Provide the [X, Y] coordinate of the cell's center where the given text is located.  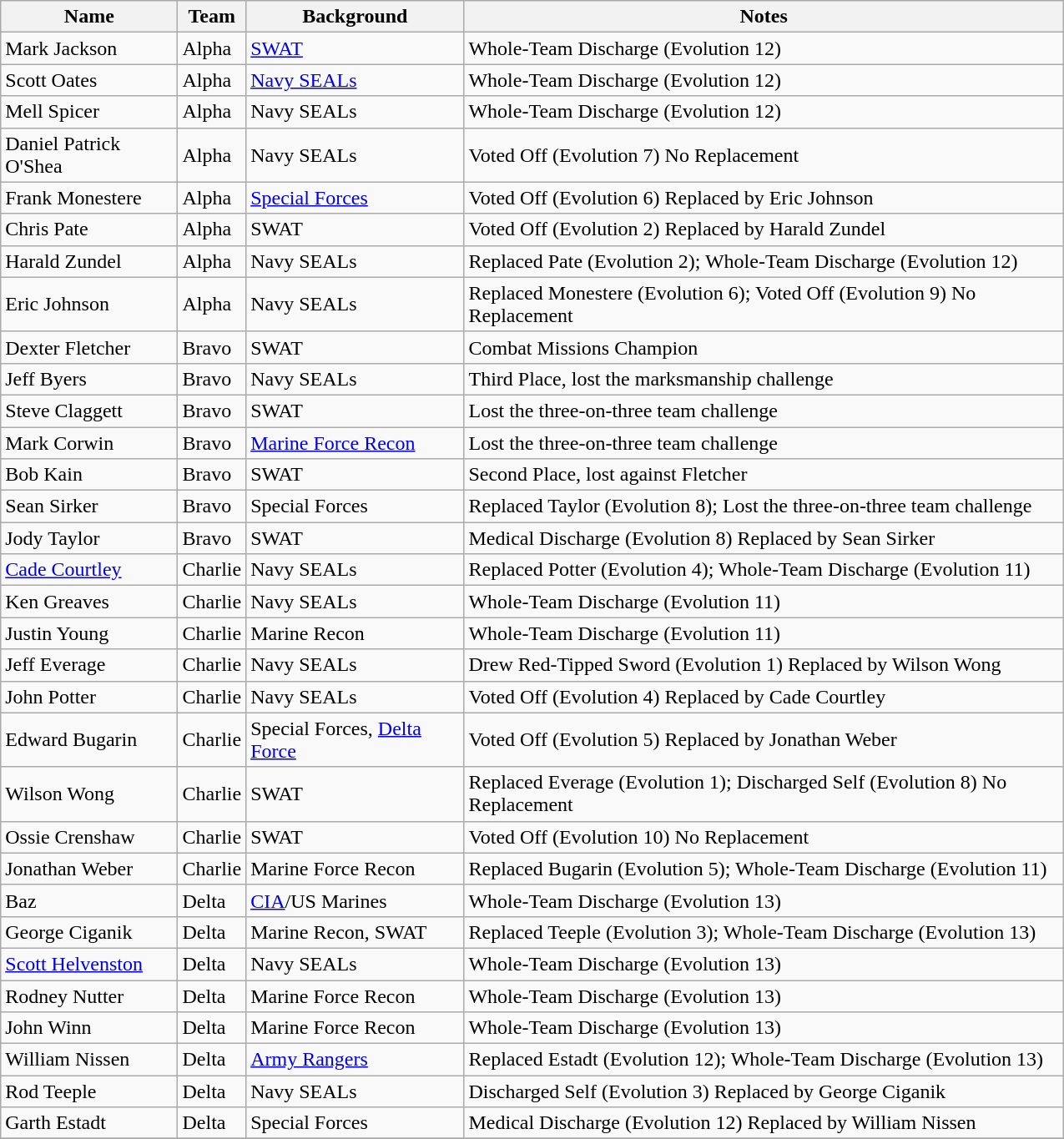
John Winn [89, 1028]
Marine Recon, SWAT [356, 932]
Army Rangers [356, 1060]
Frank Monestere [89, 198]
John Potter [89, 697]
Voted Off (Evolution 4) Replaced by Cade Courtley [764, 697]
Drew Red-Tipped Sword (Evolution 1) Replaced by Wilson Wong [764, 665]
George Ciganik [89, 932]
Replaced Teeple (Evolution 3); Whole-Team Discharge (Evolution 13) [764, 932]
Medical Discharge (Evolution 12) Replaced by William Nissen [764, 1123]
Wilson Wong [89, 794]
Replaced Monestere (Evolution 6); Voted Off (Evolution 9) No Replacement [764, 304]
Mark Jackson [89, 48]
Harald Zundel [89, 261]
Name [89, 17]
CIA/US Marines [356, 900]
Replaced Potter (Evolution 4); Whole-Team Discharge (Evolution 11) [764, 570]
Justin Young [89, 633]
Scott Helvenston [89, 964]
Mell Spicer [89, 112]
Cade Courtley [89, 570]
Medical Discharge (Evolution 8) Replaced by Sean Sirker [764, 538]
Second Place, lost against Fletcher [764, 475]
Rod Teeple [89, 1091]
Mark Corwin [89, 443]
Sean Sirker [89, 507]
Jonathan Weber [89, 869]
Replaced Everage (Evolution 1); Discharged Self (Evolution 8) No Replacement [764, 794]
Dexter Fletcher [89, 347]
Replaced Taylor (Evolution 8); Lost the three-on-three team challenge [764, 507]
Voted Off (Evolution 2) Replaced by Harald Zundel [764, 229]
Voted Off (Evolution 5) Replaced by Jonathan Weber [764, 739]
Team [212, 17]
Ossie Crenshaw [89, 837]
Daniel Patrick O'Shea [89, 155]
Voted Off (Evolution 10) No Replacement [764, 837]
Replaced Pate (Evolution 2); Whole-Team Discharge (Evolution 12) [764, 261]
Edward Bugarin [89, 739]
Marine Recon [356, 633]
Notes [764, 17]
Chris Pate [89, 229]
Jeff Everage [89, 665]
Rodney Nutter [89, 995]
Combat Missions Champion [764, 347]
Ken Greaves [89, 602]
Background [356, 17]
Voted Off (Evolution 6) Replaced by Eric Johnson [764, 198]
Special Forces, Delta Force [356, 739]
Steve Claggett [89, 411]
Discharged Self (Evolution 3) Replaced by George Ciganik [764, 1091]
Bob Kain [89, 475]
Scott Oates [89, 80]
Voted Off (Evolution 7) No Replacement [764, 155]
Garth Estadt [89, 1123]
Eric Johnson [89, 304]
Replaced Estadt (Evolution 12); Whole-Team Discharge (Evolution 13) [764, 1060]
Baz [89, 900]
Jeff Byers [89, 379]
William Nissen [89, 1060]
Replaced Bugarin (Evolution 5); Whole-Team Discharge (Evolution 11) [764, 869]
Third Place, lost the marksmanship challenge [764, 379]
Jody Taylor [89, 538]
